Capture the cell that displays the provided text and extract its [x, y] central coordinate. 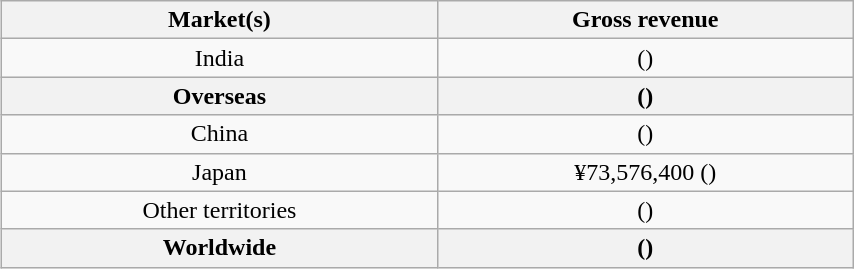
India [220, 58]
Gross revenue [645, 20]
Market(s) [220, 20]
Other territories [220, 210]
¥73,576,400 () [645, 172]
Overseas [220, 96]
Japan [220, 172]
Worldwide [220, 248]
China [220, 134]
